Search for the cell housing the specified text and yield its [x, y] center coordinate. 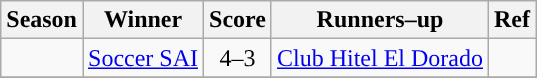
Season [42, 20]
Soccer SAI [142, 58]
Club Hitel El Dorado [380, 58]
Winner [142, 20]
4–3 [238, 58]
Ref [512, 20]
Score [238, 20]
Runners–up [380, 20]
